Return the (x, y) coordinate for the center point of the cell that contains the specified text.  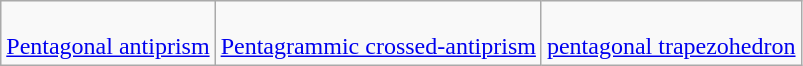
pentagonal trapezohedron (671, 34)
Pentagonal antiprism (108, 34)
Pentagrammic crossed-antiprism (378, 34)
